From the cell containing the given text, extract its center point as (X, Y) coordinate. 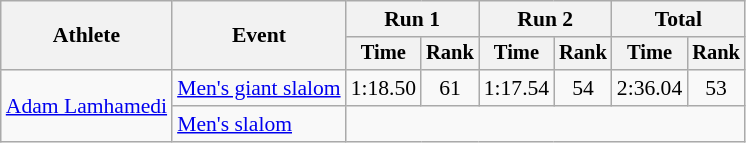
Athlete (86, 36)
Adam Lamhamedi (86, 106)
Men's giant slalom (259, 88)
1:17.54 (516, 88)
54 (583, 88)
61 (450, 88)
Men's slalom (259, 124)
Event (259, 36)
53 (716, 88)
Run 1 (412, 19)
Total (678, 19)
2:36.04 (650, 88)
Run 2 (546, 19)
1:18.50 (384, 88)
